Pinpoint the cell where the given text exists, returning its [X, Y] midpoint coordinate. 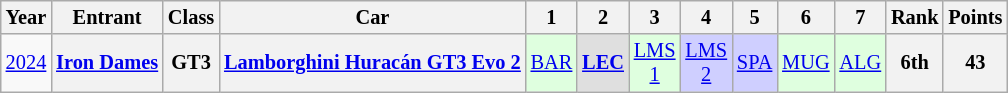
Year [26, 17]
MUG [806, 63]
Lamborghini Huracán GT3 Evo 2 [372, 63]
LMS1 [655, 63]
6 [806, 17]
3 [655, 17]
Car [372, 17]
Class [191, 17]
Points [975, 17]
Rank [914, 17]
4 [706, 17]
1 [552, 17]
2 [603, 17]
GT3 [191, 63]
LEC [603, 63]
7 [860, 17]
BAR [552, 63]
Entrant [107, 17]
LMS2 [706, 63]
6th [914, 63]
SPA [754, 63]
5 [754, 17]
2024 [26, 63]
ALG [860, 63]
43 [975, 63]
Iron Dames [107, 63]
